Return (x, y) of the center of cell containing provided text 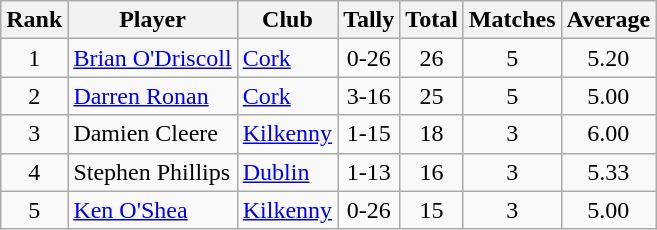
Stephen Phillips (152, 172)
1 (34, 58)
26 (432, 58)
2 (34, 96)
Tally (369, 20)
Matches (512, 20)
Ken O'Shea (152, 210)
Player (152, 20)
Brian O'Driscoll (152, 58)
6.00 (608, 134)
Dublin (287, 172)
1-15 (369, 134)
3-16 (369, 96)
Total (432, 20)
5.33 (608, 172)
1-13 (369, 172)
Average (608, 20)
Rank (34, 20)
4 (34, 172)
Darren Ronan (152, 96)
16 (432, 172)
5.20 (608, 58)
Damien Cleere (152, 134)
15 (432, 210)
18 (432, 134)
Club (287, 20)
25 (432, 96)
